From the cell containing the given text, extract its center point as (x, y) coordinate. 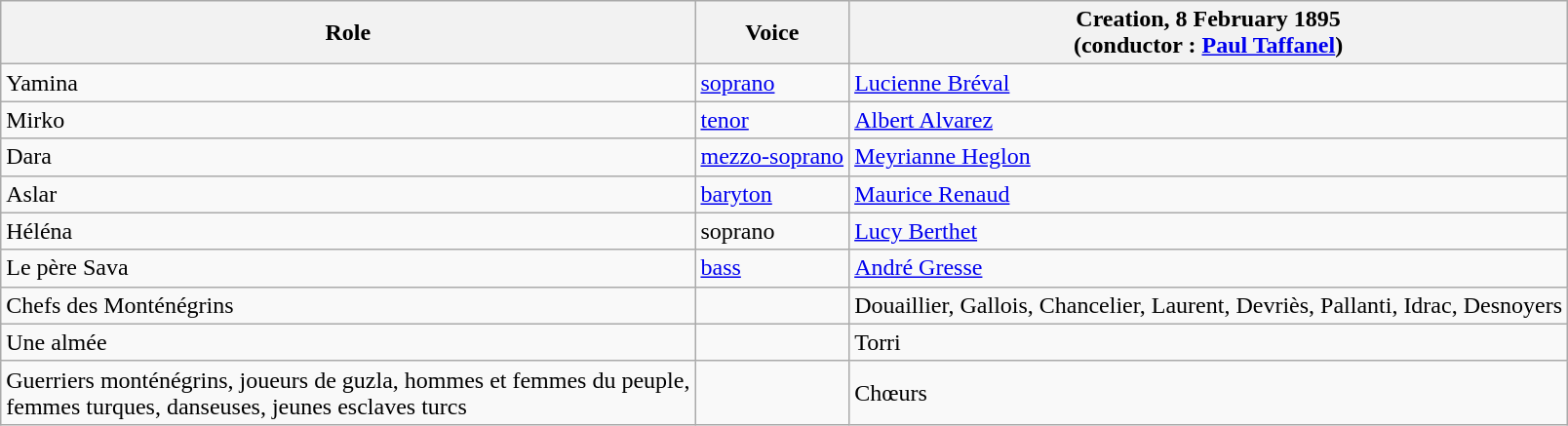
baryton (772, 194)
Chœurs (1209, 392)
tenor (772, 120)
Héléna (348, 231)
Albert Alvarez (1209, 120)
Lucienne Bréval (1209, 83)
Meyrianne Heglon (1209, 157)
Douaillier, Gallois, Chancelier, Laurent, Devriès, Pallanti, Idrac, Desnoyers (1209, 305)
Lucy Berthet (1209, 231)
Chefs des Monténégrins (348, 305)
Aslar (348, 194)
Creation, 8 February 1895(conductor : Paul Taffanel) (1209, 33)
Role (348, 33)
Yamina (348, 83)
bass (772, 268)
Mirko (348, 120)
Maurice Renaud (1209, 194)
Guerriers monténégrins, joueurs de guzla, hommes et femmes du peuple,femmes turques, danseuses, jeunes esclaves turcs (348, 392)
Dara (348, 157)
Voice (772, 33)
Une almée (348, 342)
Le père Sava (348, 268)
André Gresse (1209, 268)
mezzo-soprano (772, 157)
Torri (1209, 342)
